Detect which cell encompasses the target text, then output its [x, y] center coordinate. 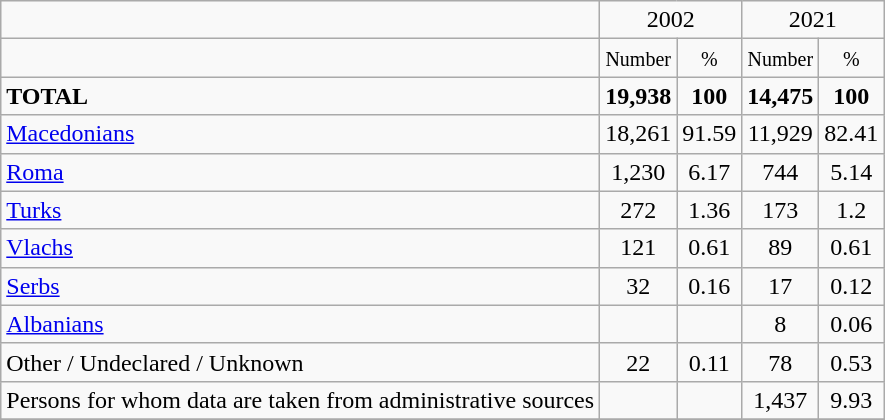
Albanians [300, 324]
9.93 [852, 400]
0.53 [852, 362]
78 [780, 362]
Macedonians [300, 134]
82.41 [852, 134]
0.06 [852, 324]
0.16 [710, 286]
173 [780, 210]
Serbs [300, 286]
Turks [300, 210]
TOTAL [300, 96]
Vlachs [300, 248]
6.17 [710, 172]
1.36 [710, 210]
2002 [671, 20]
272 [638, 210]
19,938 [638, 96]
8 [780, 324]
11,929 [780, 134]
Other / Undeclared / Unknown [300, 362]
18,261 [638, 134]
Persons for whom data are taken from administrative sources [300, 400]
32 [638, 286]
22 [638, 362]
91.59 [710, 134]
0.12 [852, 286]
5.14 [852, 172]
1,437 [780, 400]
89 [780, 248]
17 [780, 286]
1.2 [852, 210]
14,475 [780, 96]
121 [638, 248]
744 [780, 172]
1,230 [638, 172]
2021 [813, 20]
Roma [300, 172]
0.11 [710, 362]
